Search for the cell housing the specified text and yield its (x, y) center coordinate. 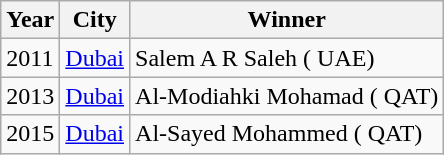
Winner (287, 20)
2013 (30, 96)
2015 (30, 134)
Al-Modiahki Mohamad ( QAT) (287, 96)
Al-Sayed Mohammed ( QAT) (287, 134)
Year (30, 20)
2011 (30, 58)
Salem A R Saleh ( UAE) (287, 58)
City (95, 20)
